Output the (X, Y) coordinate of the center of the cell containing the given text.  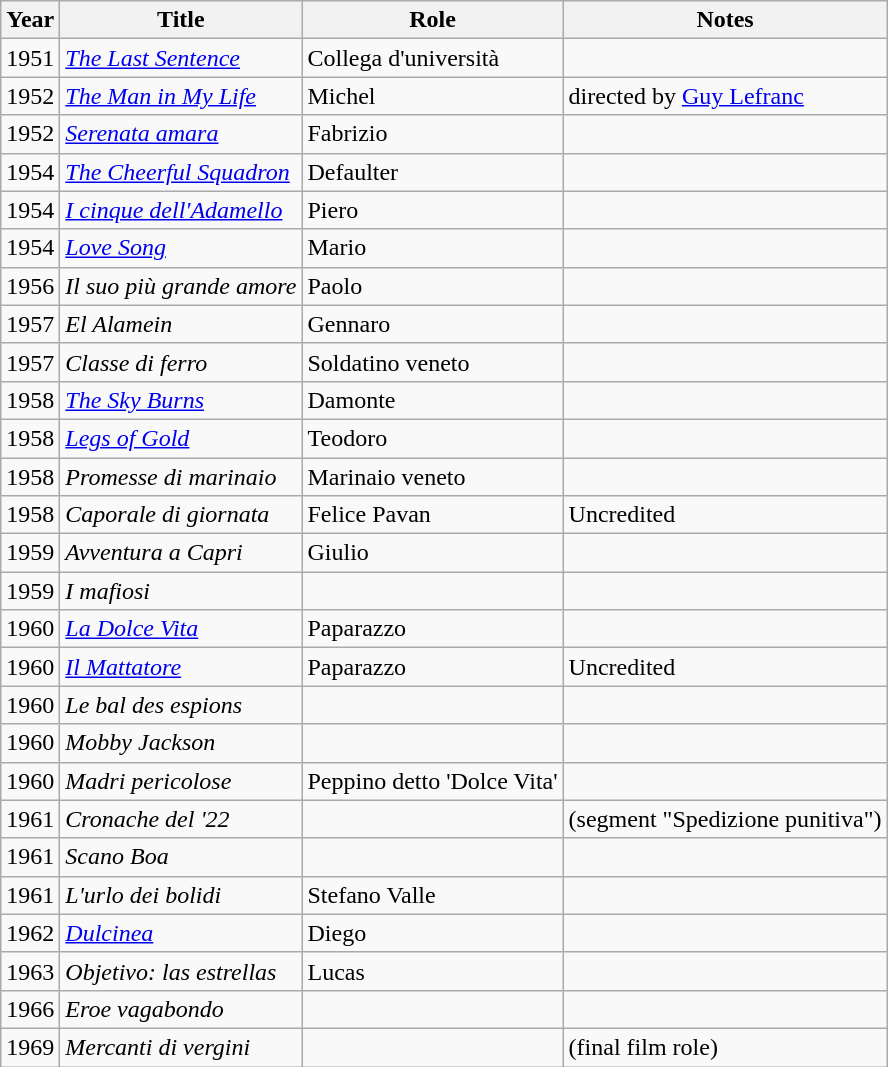
Il suo più grande amore (181, 286)
Love Song (181, 248)
The Cheerful Squadron (181, 172)
Felice Pavan (432, 515)
Diego (432, 933)
1951 (30, 58)
Dulcinea (181, 933)
Giulio (432, 553)
Year (30, 20)
Paolo (432, 286)
Defaulter (432, 172)
Madri pericolose (181, 781)
Collega d'università (432, 58)
Il Mattatore (181, 667)
Cronache del '22 (181, 819)
Objetivo: las estrellas (181, 971)
Classe di ferro (181, 362)
Teodoro (432, 438)
La Dolce Vita (181, 629)
Notes (725, 20)
Title (181, 20)
Serenata amara (181, 134)
Caporale di giornata (181, 515)
The Last Sentence (181, 58)
Lucas (432, 971)
Mario (432, 248)
Eroe vagabondo (181, 1009)
The Sky Burns (181, 400)
1963 (30, 971)
I mafiosi (181, 591)
1962 (30, 933)
1966 (30, 1009)
Scano Boa (181, 857)
(segment "Spedizione punitiva") (725, 819)
Stefano Valle (432, 895)
Gennaro (432, 324)
The Man in My Life (181, 96)
Role (432, 20)
Fabrizio (432, 134)
Promesse di marinaio (181, 477)
L'urlo dei bolidi (181, 895)
Peppino detto 'Dolce Vita' (432, 781)
1956 (30, 286)
directed by Guy Lefranc (725, 96)
Soldatino veneto (432, 362)
(final film role) (725, 1047)
Damonte (432, 400)
Mobby Jackson (181, 743)
Mercanti di vergini (181, 1047)
El Alamein (181, 324)
I cinque dell'Adamello (181, 210)
Avventura a Capri (181, 553)
1969 (30, 1047)
Michel (432, 96)
Legs of Gold (181, 438)
Marinaio veneto (432, 477)
Piero (432, 210)
Le bal des espions (181, 705)
